Return the [X, Y] coordinate for the center point of the cell that contains the specified text.  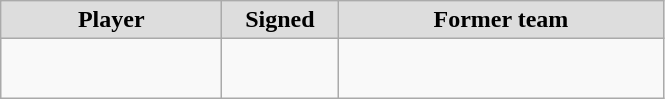
Former team [501, 20]
Player [112, 20]
Signed [280, 20]
